Return (X, Y) of the center of cell containing provided text 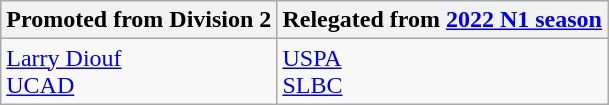
Relegated from 2022 N1 season (442, 20)
Promoted from Division 2 (139, 20)
Larry DioufUCAD (139, 72)
USPASLBC (442, 72)
